Determine the (X, Y) coordinate at the center of the cell enclosing the given text.  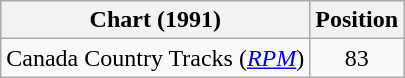
Position (357, 20)
Canada Country Tracks (RPM) (156, 58)
Chart (1991) (156, 20)
83 (357, 58)
